Search for the cell housing the specified text and yield its (x, y) center coordinate. 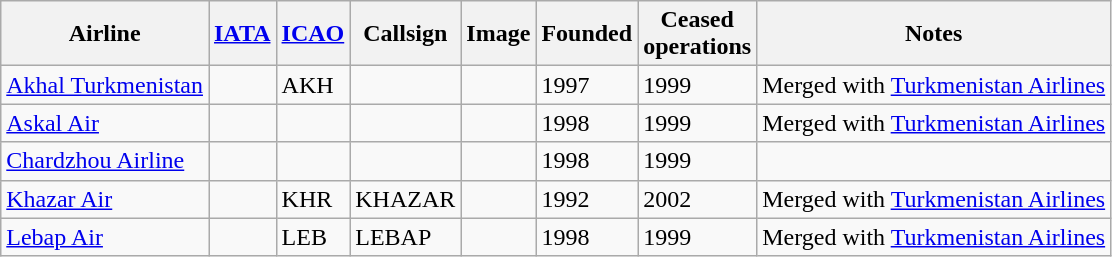
LEB (313, 237)
Askal Air (105, 123)
Khazar Air (105, 199)
KHR (313, 199)
Lebap Air (105, 237)
ICAO (313, 34)
Founded (587, 34)
Notes (934, 34)
Airline (105, 34)
LEBAP (406, 237)
IATA (242, 34)
Image (498, 34)
AKH (313, 85)
Akhal Turkmenistan (105, 85)
2002 (698, 199)
Chardzhou Airline (105, 161)
1997 (587, 85)
1992 (587, 199)
Ceased operations (698, 34)
KHAZAR (406, 199)
Callsign (406, 34)
